Determine the [X, Y] coordinate at the center of the cell enclosing the given text.  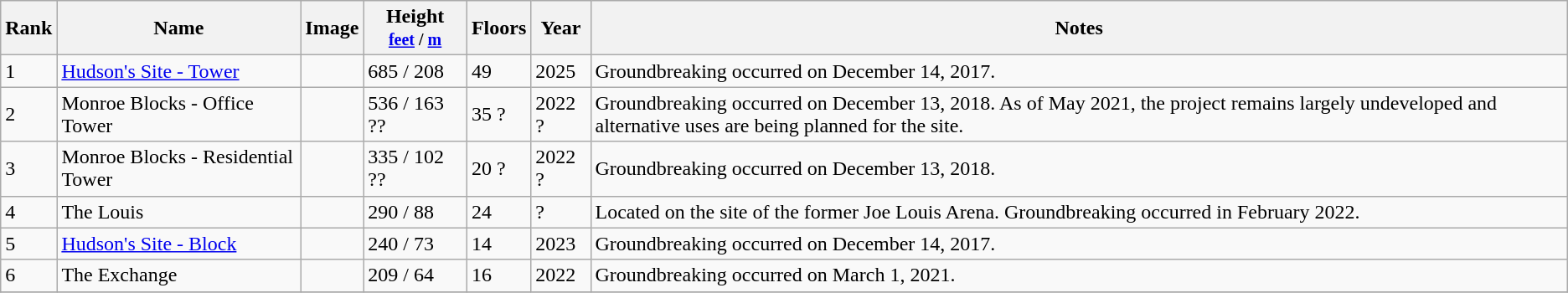
20 ? [498, 169]
Monroe Blocks - Office Tower [179, 114]
Heightfeet / m [415, 28]
The Louis [179, 212]
335 / 102 ?? [415, 169]
6 [28, 275]
Notes [1079, 28]
49 [498, 71]
240 / 73 [415, 244]
2022 [561, 275]
? [561, 212]
Groundbreaking occurred on March 1, 2021. [1079, 275]
3 [28, 169]
Groundbreaking occurred on December 13, 2018. [1079, 169]
685 / 208 [415, 71]
209 / 64 [415, 275]
1 [28, 71]
290 / 88 [415, 212]
Year [561, 28]
2 [28, 114]
Hudson's Site - Block [179, 244]
24 [498, 212]
Hudson's Site - Tower [179, 71]
536 / 163 ?? [415, 114]
2023 [561, 244]
16 [498, 275]
14 [498, 244]
4 [28, 212]
The Exchange [179, 275]
35 ? [498, 114]
Image [332, 28]
Floors [498, 28]
Rank [28, 28]
2025 [561, 71]
Monroe Blocks - Residential Tower [179, 169]
Name [179, 28]
5 [28, 244]
Located on the site of the former Joe Louis Arena. Groundbreaking occurred in February 2022. [1079, 212]
